Find where the given text appears and provide that cell's center as [x, y] coordinate. 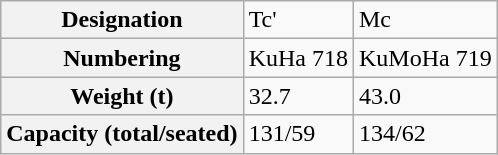
43.0 [425, 96]
Capacity (total/seated) [122, 134]
Mc [425, 20]
KuHa 718 [298, 58]
KuMoHa 719 [425, 58]
Numbering [122, 58]
134/62 [425, 134]
131/59 [298, 134]
Weight (t) [122, 96]
32.7 [298, 96]
Tc' [298, 20]
Designation [122, 20]
